Determine the [x, y] coordinate at the center of the cell enclosing the given text.  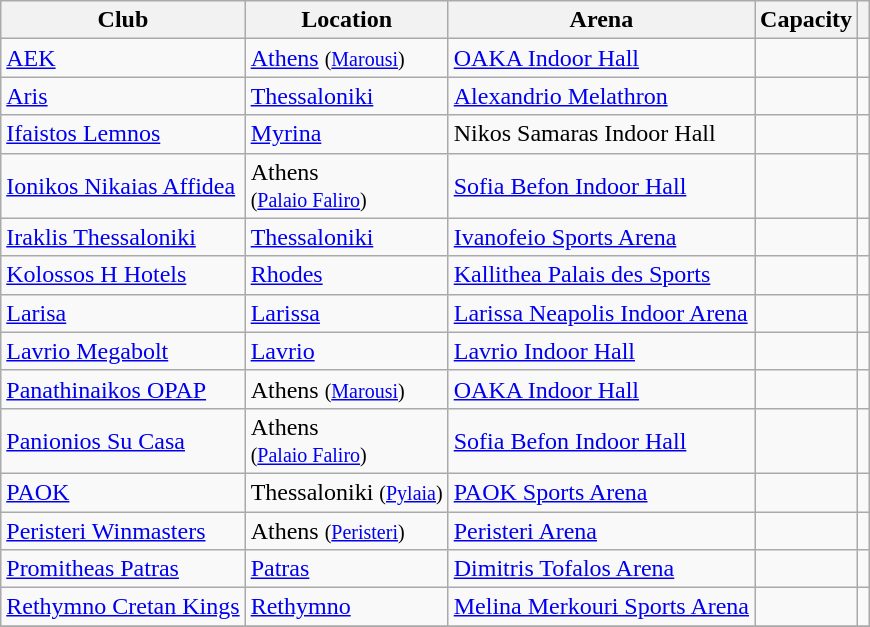
AEK [123, 58]
Patras [346, 569]
Panionios Su Casa [123, 440]
Melina Merkouri Sports Arena [601, 607]
Arena [601, 20]
Club [123, 20]
Panathinaikos OPAP [123, 389]
Iraklis Thessaloniki [123, 237]
PAOK [123, 492]
Nikos Samaras Indoor Hall [601, 134]
Aris [123, 96]
Promitheas Patras [123, 569]
Dimitris Tofalos Arena [601, 569]
Ionikos Nikaias Affidea [123, 186]
Alexandrio Melathron [601, 96]
Myrina [346, 134]
Larissa [346, 313]
Peristeri Arena [601, 531]
Larisa [123, 313]
Lavrio Indoor Hall [601, 351]
Ivanofeio Sports Arena [601, 237]
Lavrio Megabolt [123, 351]
Location [346, 20]
Kolossos H Hotels [123, 275]
Thessaloniki (Pylaia) [346, 492]
Capacity [806, 20]
Lavrio [346, 351]
PAOK Sports Arena [601, 492]
Kallithea Palais des Sports [601, 275]
Rethymno [346, 607]
Larissa Neapolis Indoor Arena [601, 313]
Rhodes [346, 275]
Peristeri Winmasters [123, 531]
Ifaistos Lemnos [123, 134]
Athens (Peristeri) [346, 531]
Rethymno Cretan Kings [123, 607]
